From the cell containing the given text, extract its center point as [x, y] coordinate. 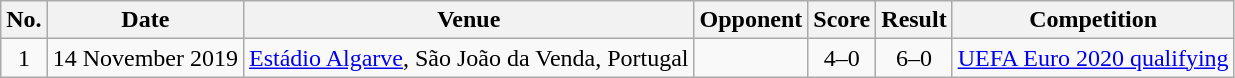
Venue [470, 20]
No. [24, 20]
Opponent [751, 20]
4–0 [842, 58]
1 [24, 58]
Date [145, 20]
Competition [1093, 20]
Score [842, 20]
Estádio Algarve, São João da Venda, Portugal [470, 58]
6–0 [914, 58]
14 November 2019 [145, 58]
UEFA Euro 2020 qualifying [1093, 58]
Result [914, 20]
